Detect which cell encompasses the target text, then output its [x, y] center coordinate. 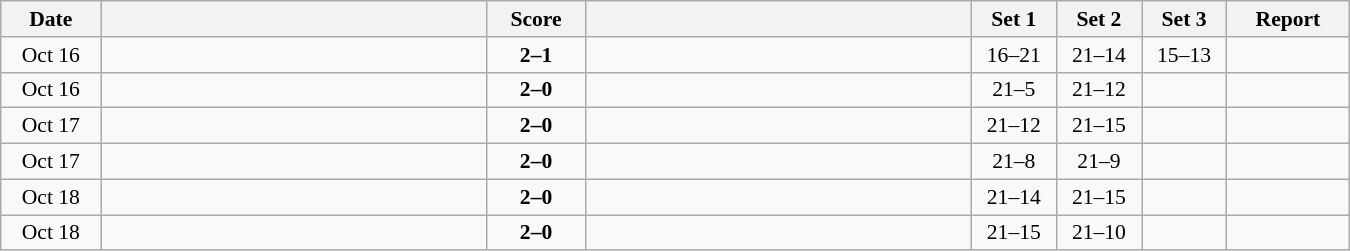
21–9 [1098, 162]
2–1 [536, 55]
15–13 [1184, 55]
Set 2 [1098, 19]
16–21 [1014, 55]
21–10 [1098, 233]
Set 3 [1184, 19]
Score [536, 19]
Date [51, 19]
21–8 [1014, 162]
21–5 [1014, 90]
Report [1288, 19]
Set 1 [1014, 19]
